Determine the (X, Y) coordinate at the center of the cell enclosing the given text.  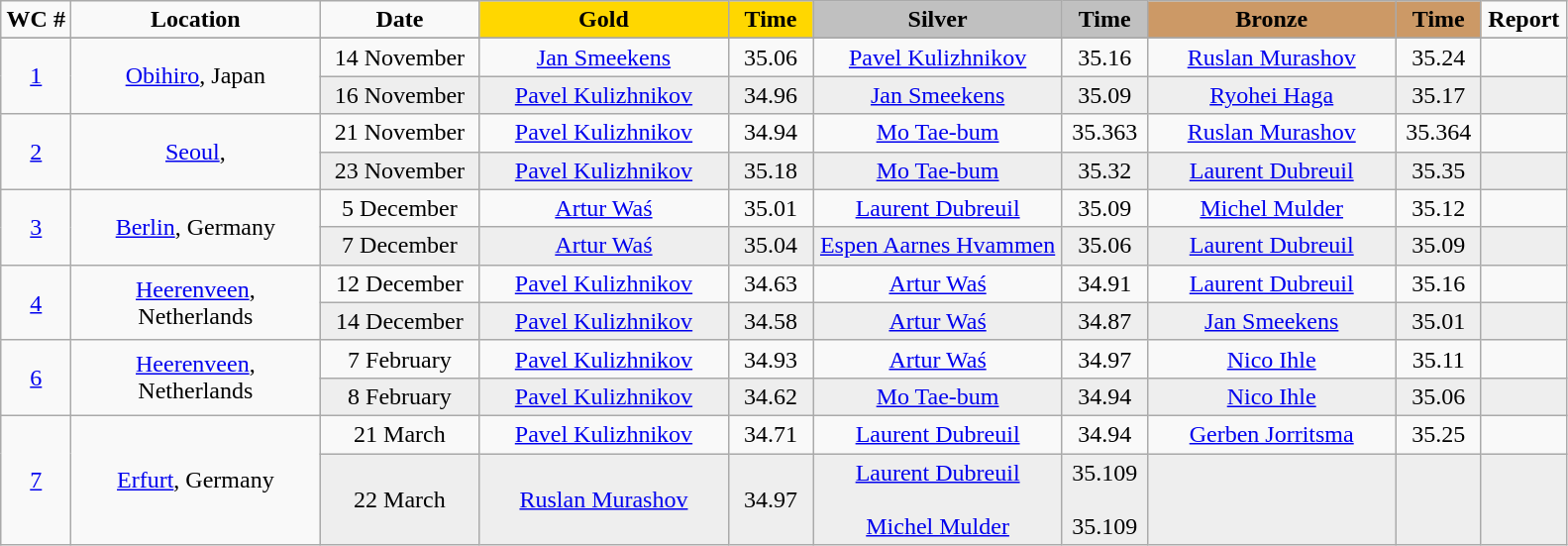
Gerben Jorritsma (1272, 434)
Espen Aarnes Hvammen (937, 246)
Erfurt, Germany (196, 480)
Date (400, 20)
35.18 (771, 170)
Berlin, Germany (196, 227)
Michel Mulder (1272, 208)
2 (36, 152)
7 February (400, 359)
14 November (400, 57)
35.24 (1438, 57)
6 (36, 378)
35.32 (1104, 170)
1 (36, 76)
34.71 (771, 434)
22 March (400, 499)
14 December (400, 321)
34.96 (771, 95)
21 March (400, 434)
WC # (36, 20)
21 November (400, 133)
8 February (400, 396)
34.93 (771, 359)
Laurent DubreuilMichel Mulder (937, 499)
35.364 (1438, 133)
Seoul, (196, 152)
7 December (400, 246)
34.58 (771, 321)
Bronze (1272, 20)
3 (36, 227)
12 December (400, 283)
35.35 (1438, 170)
35.25 (1438, 434)
23 November (400, 170)
35.12 (1438, 208)
Ryohei Haga (1272, 95)
35.11 (1438, 359)
34.62 (771, 396)
34.91 (1104, 283)
Location (196, 20)
Silver (937, 20)
35.363 (1104, 133)
35.10935.109 (1104, 499)
5 December (400, 208)
16 November (400, 95)
7 (36, 480)
34.87 (1104, 321)
34.63 (771, 283)
35.17 (1438, 95)
Gold (604, 20)
Report (1523, 20)
4 (36, 302)
35.04 (771, 246)
Obihiro, Japan (196, 76)
